Find where the given text appears and provide that cell's center as [x, y] coordinate. 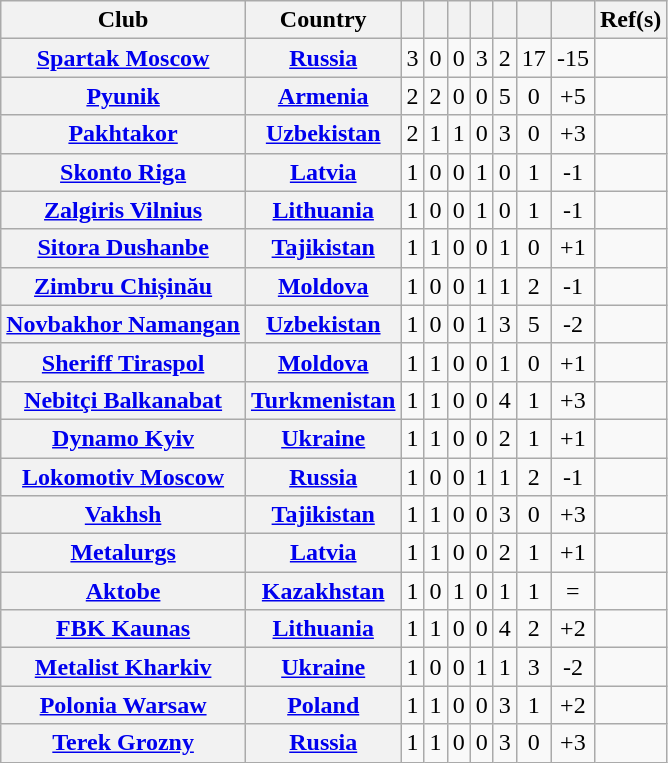
-15 [572, 58]
Terek Grozny [124, 743]
Lokomotiv Moscow [124, 477]
+5 [572, 96]
Armenia [323, 96]
Turkmenistan [323, 400]
Poland [323, 705]
17 [534, 58]
Nebitçi Balkanabat [124, 400]
Zimbru Chișinău [124, 286]
Polonia Warsaw [124, 705]
Novbakhor Namangan [124, 324]
Dynamo Kyiv [124, 438]
Pakhtakor [124, 134]
Metalist Kharkiv [124, 667]
Metalurgs [124, 553]
Pyunik [124, 96]
Sitora Dushanbe [124, 248]
Zalgiris Vilnius [124, 210]
Sheriff Tiraspol [124, 362]
Kazakhstan [323, 591]
Country [323, 20]
Vakhsh [124, 515]
Spartak Moscow [124, 58]
FBK Kaunas [124, 629]
Skonto Riga [124, 172]
Club [124, 20]
Ref(s) [630, 20]
= [572, 591]
Aktobe [124, 591]
